Determine the (x, y) coordinate at the center of the cell enclosing the given text.  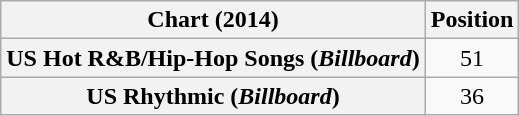
US Rhythmic (Billboard) (213, 96)
Chart (2014) (213, 20)
51 (472, 58)
Position (472, 20)
US Hot R&B/Hip-Hop Songs (Billboard) (213, 58)
36 (472, 96)
